Find where the given text appears and provide that cell's center as [X, Y] coordinate. 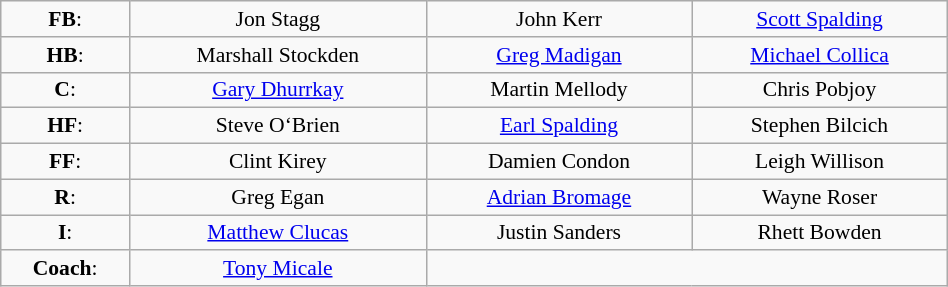
Stephen Bilcich [820, 126]
Michael Collica [820, 55]
Coach: [66, 269]
Matthew Clucas [278, 233]
Scott Spalding [820, 19]
Martin Mellody [559, 90]
HB: [66, 55]
C: [66, 90]
R: [66, 197]
Rhett Bowden [820, 233]
I: [66, 233]
Adrian Bromage [559, 197]
Chris Pobjoy [820, 90]
Greg Madigan [559, 55]
FB: [66, 19]
Steve O‘Brien [278, 126]
Wayne Roser [820, 197]
John Kerr [559, 19]
Tony Micale [278, 269]
Damien Condon [559, 162]
Gary Dhurrkay [278, 90]
Marshall Stockden [278, 55]
HF: [66, 126]
Justin Sanders [559, 233]
Earl Spalding [559, 126]
Jon Stagg [278, 19]
Leigh Willison [820, 162]
Greg Egan [278, 197]
FF: [66, 162]
Clint Kirey [278, 162]
